Output the (X, Y) coordinate of the center of the cell containing the given text.  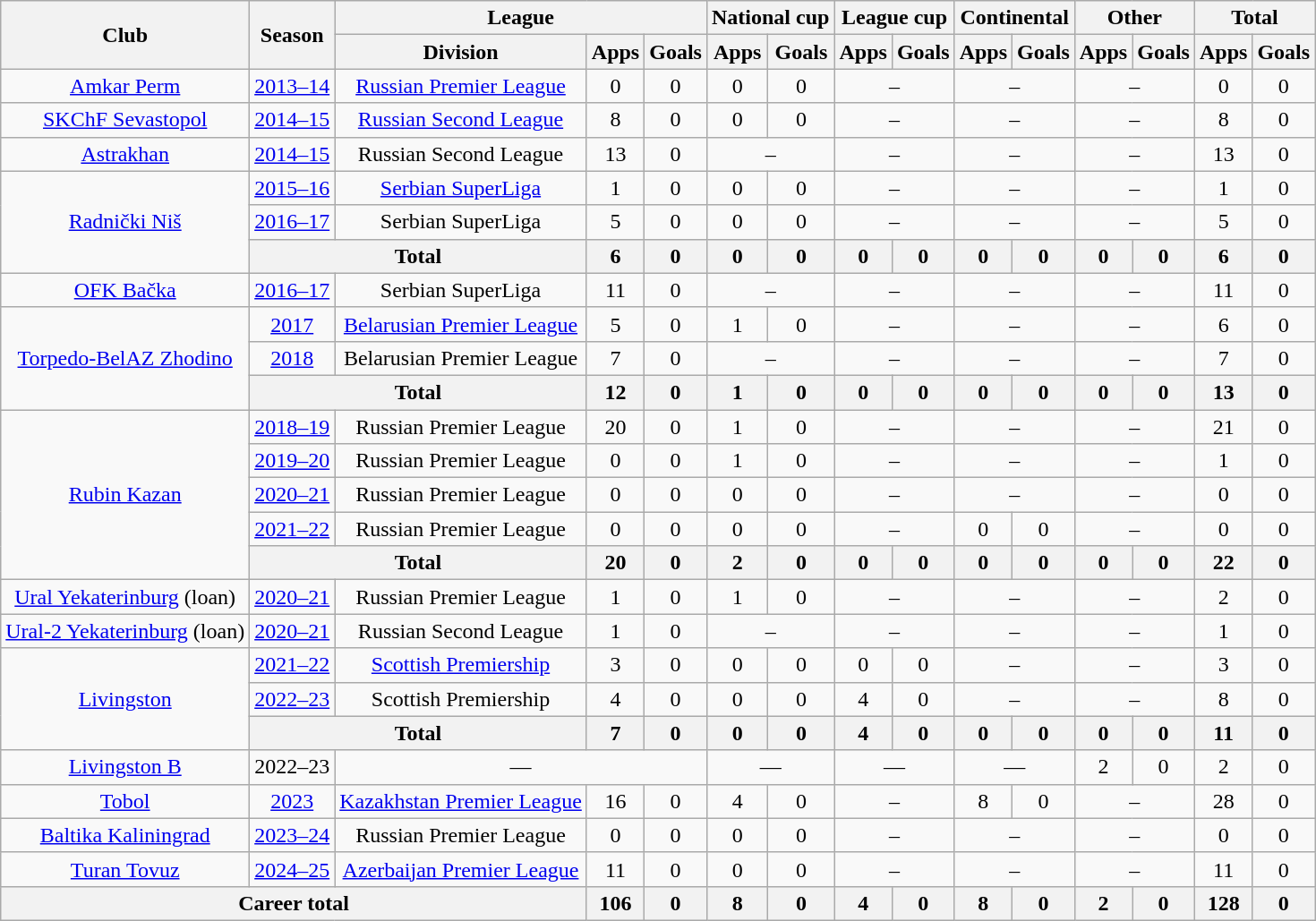
Career total (294, 903)
Kazakhstan Premier League (461, 801)
2018 (292, 358)
Livingston (125, 699)
Continental (1014, 18)
Season (292, 35)
2019–20 (292, 461)
28 (1223, 801)
2023 (292, 801)
2017 (292, 324)
2013–14 (292, 86)
Amkar Perm (125, 86)
OFK Bačka (125, 290)
Torpedo-BelAZ Zhodino (125, 358)
12 (615, 392)
22 (1223, 563)
2018–19 (292, 427)
106 (615, 903)
Rubin Kazan (125, 495)
Livingston B (125, 767)
SKChF Sevastopol (125, 120)
21 (1223, 427)
Division (461, 52)
Azerbaijan Premier League (461, 869)
National cup (770, 18)
Turan Tovuz (125, 869)
Ural Yekaterinburg (loan) (125, 597)
2024–25 (292, 869)
Other (1134, 18)
Baltika Kaliningrad (125, 835)
League (521, 18)
Tobol (125, 801)
Radnički Niš (125, 222)
Club (125, 35)
Ural-2 Yekaterinburg (loan) (125, 631)
2015–16 (292, 188)
2023–24 (292, 835)
128 (1223, 903)
16 (615, 801)
Astrakhan (125, 154)
League cup (894, 18)
